Extract the (X, Y) coordinate from the center of the cell holding the provided text.  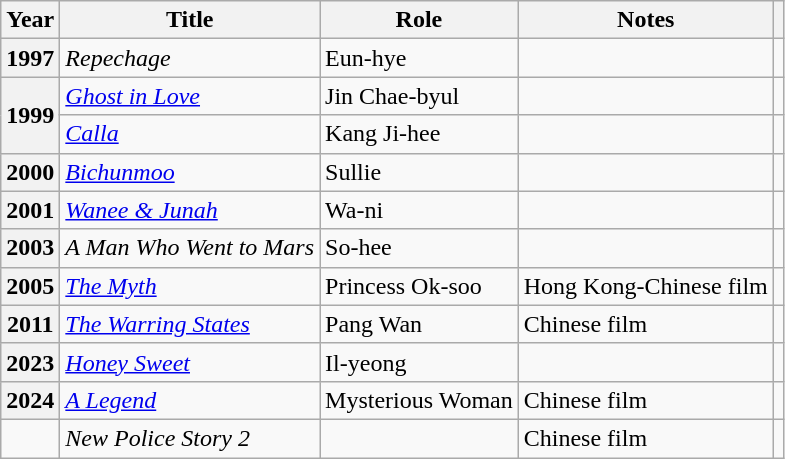
2011 (30, 324)
Bichunmoo (190, 172)
Il-yeong (420, 362)
A Man Who Went to Mars (190, 248)
Princess Ok-soo (420, 286)
Year (30, 20)
Sullie (420, 172)
Role (420, 20)
Pang Wan (420, 324)
Mysterious Woman (420, 400)
Hong Kong-Chinese film (646, 286)
A Legend (190, 400)
Eun-hye (420, 58)
Calla (190, 134)
The Myth (190, 286)
The Warring States (190, 324)
2005 (30, 286)
2023 (30, 362)
2001 (30, 210)
1999 (30, 115)
So-hee (420, 248)
Repechage (190, 58)
Ghost in Love (190, 96)
Jin Chae-byul (420, 96)
2003 (30, 248)
Notes (646, 20)
Wanee & Junah (190, 210)
Honey Sweet (190, 362)
Title (190, 20)
Wa-ni (420, 210)
2000 (30, 172)
1997 (30, 58)
Kang Ji-hee (420, 134)
2024 (30, 400)
New Police Story 2 (190, 438)
